Find where the given text appears and provide that cell's center as [x, y] coordinate. 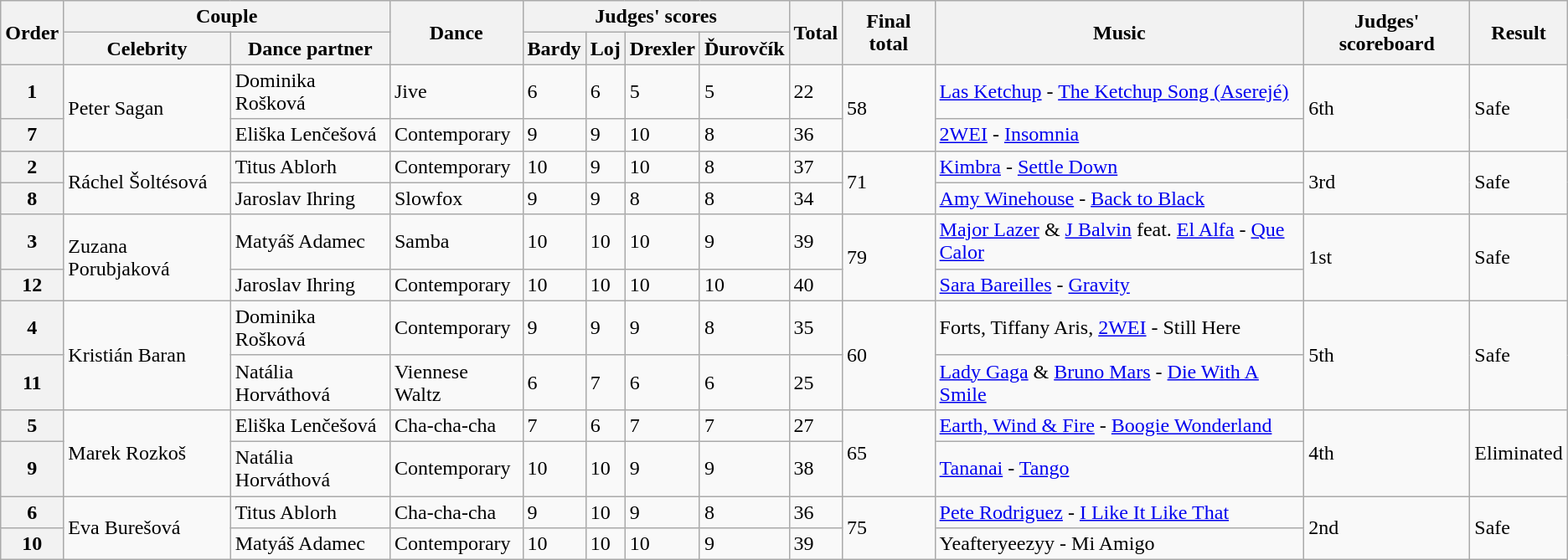
4 [32, 328]
Order [32, 33]
Major Lazer & J Balvin feat. El Alfa - Que Calor [1119, 241]
5th [1387, 355]
3rd [1387, 182]
Slowfox [456, 198]
1 [32, 92]
Ďurovčík [744, 49]
12 [32, 285]
79 [889, 258]
Pete Rodriguez - I Like It Like That [1119, 511]
Couple [227, 17]
Kimbra - Settle Down [1119, 167]
6th [1387, 107]
Ráchel Šoltésová [147, 182]
Total [816, 33]
60 [889, 355]
Tananai - Tango [1119, 469]
37 [816, 167]
Bardy [554, 49]
Forts, Tiffany Aris, 2WEI - Still Here [1119, 328]
40 [816, 285]
Judges' scores [656, 17]
Las Ketchup - The Ketchup Song (Aserejé) [1119, 92]
25 [816, 382]
2 [32, 167]
58 [889, 107]
Loj [605, 49]
2nd [1387, 527]
34 [816, 198]
Celebrity [147, 49]
Amy Winehouse - Back to Black [1119, 198]
Viennese Waltz [456, 382]
Marek Rozkoš [147, 452]
Lady Gaga & Bruno Mars - Die With A Smile [1119, 382]
Dance [456, 33]
35 [816, 328]
22 [816, 92]
3 [32, 241]
Zuzana Porubjaková [147, 258]
Earth, Wind & Fire - Boogie Wonderland [1119, 425]
Dance partner [310, 49]
Judges' scoreboard [1387, 33]
Peter Sagan [147, 107]
1st [1387, 258]
75 [889, 527]
11 [32, 382]
2WEI - Insomnia [1119, 135]
Yeafteryeezyy - Mi Amigo [1119, 544]
Eva Burešová [147, 527]
Samba [456, 241]
Music [1119, 33]
Sara Bareilles - Gravity [1119, 285]
Jive [456, 92]
Eliminated [1519, 452]
Drexler [662, 49]
Kristián Baran [147, 355]
Final total [889, 33]
71 [889, 182]
Result [1519, 33]
38 [816, 469]
4th [1387, 452]
27 [816, 425]
65 [889, 452]
